From the cell containing the given text, extract its center point as [X, Y] coordinate. 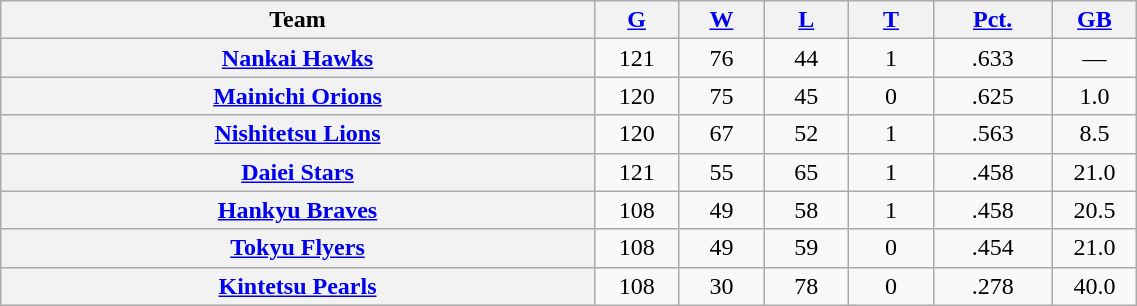
30 [722, 286]
59 [806, 248]
8.5 [1094, 134]
— [1094, 58]
.278 [992, 286]
45 [806, 96]
Hankyu Braves [298, 210]
Tokyu Flyers [298, 248]
58 [806, 210]
Daiei Stars [298, 172]
67 [722, 134]
GB [1094, 20]
.454 [992, 248]
Team [298, 20]
L [806, 20]
1.0 [1094, 96]
44 [806, 58]
Nishitetsu Lions [298, 134]
Nankai Hawks [298, 58]
76 [722, 58]
40.0 [1094, 286]
Mainichi Orions [298, 96]
.563 [992, 134]
52 [806, 134]
65 [806, 172]
75 [722, 96]
Pct. [992, 20]
G [636, 20]
T [892, 20]
78 [806, 286]
.625 [992, 96]
W [722, 20]
Kintetsu Pearls [298, 286]
20.5 [1094, 210]
.633 [992, 58]
55 [722, 172]
